Pinpoint the cell where the given text exists, returning its (X, Y) midpoint coordinate. 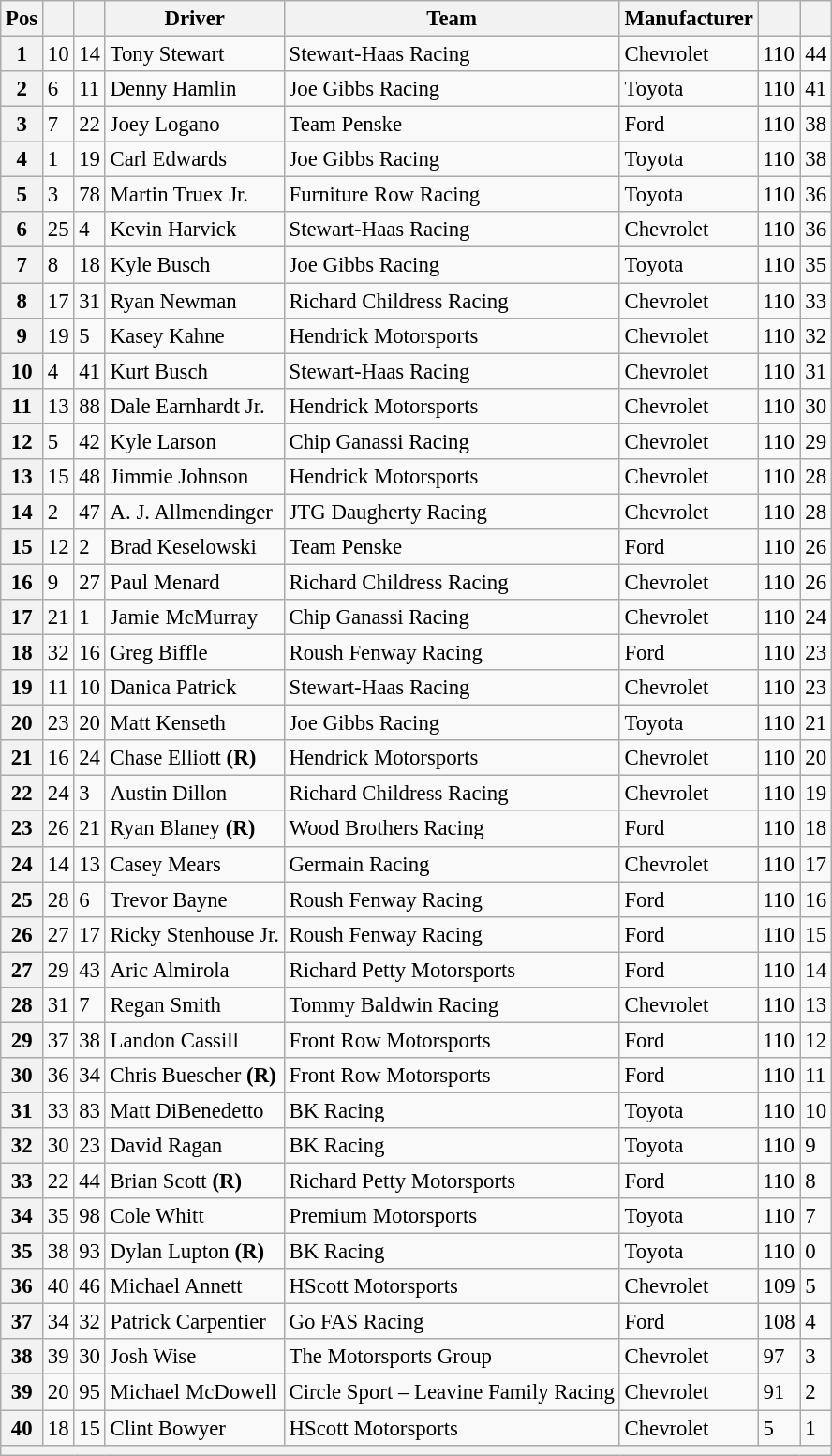
Jamie McMurray (195, 617)
95 (90, 1392)
83 (90, 1110)
Kevin Harvick (195, 230)
A. J. Allmendinger (195, 512)
Brad Keselowski (195, 547)
Trevor Bayne (195, 899)
Wood Brothers Racing (452, 829)
Paul Menard (195, 582)
Martin Truex Jr. (195, 195)
Clint Bowyer (195, 1428)
Kasey Kahne (195, 335)
The Motorsports Group (452, 1358)
Cole Whitt (195, 1216)
Germain Racing (452, 864)
Chris Buescher (R) (195, 1076)
Regan Smith (195, 1005)
Patrick Carpentier (195, 1322)
Greg Biffle (195, 653)
JTG Daugherty Racing (452, 512)
Kyle Larson (195, 441)
93 (90, 1252)
Josh Wise (195, 1358)
Carl Edwards (195, 159)
Denny Hamlin (195, 89)
42 (90, 441)
Ricky Stenhouse Jr. (195, 934)
47 (90, 512)
88 (90, 406)
Furniture Row Racing (452, 195)
Tony Stewart (195, 54)
Kyle Busch (195, 265)
Casey Mears (195, 864)
Kurt Busch (195, 371)
Circle Sport – Leavine Family Racing (452, 1392)
Jimmie Johnson (195, 477)
Ryan Newman (195, 301)
Ryan Blaney (R) (195, 829)
Danica Patrick (195, 688)
43 (90, 970)
Chase Elliott (R) (195, 758)
Team (452, 19)
Pos (22, 19)
Matt Kenseth (195, 723)
David Ragan (195, 1146)
Matt DiBenedetto (195, 1110)
108 (780, 1322)
Brian Scott (R) (195, 1181)
Landon Cassill (195, 1040)
Driver (195, 19)
Premium Motorsports (452, 1216)
91 (780, 1392)
Aric Almirola (195, 970)
Michael McDowell (195, 1392)
0 (815, 1252)
Dale Earnhardt Jr. (195, 406)
Michael Annett (195, 1286)
Go FAS Racing (452, 1322)
Austin Dillon (195, 794)
Dylan Lupton (R) (195, 1252)
Manufacturer (689, 19)
78 (90, 195)
Tommy Baldwin Racing (452, 1005)
109 (780, 1286)
98 (90, 1216)
46 (90, 1286)
Joey Logano (195, 125)
97 (780, 1358)
48 (90, 477)
